Scan for the cell matching the given text and deliver its (X, Y) coordinate at center. 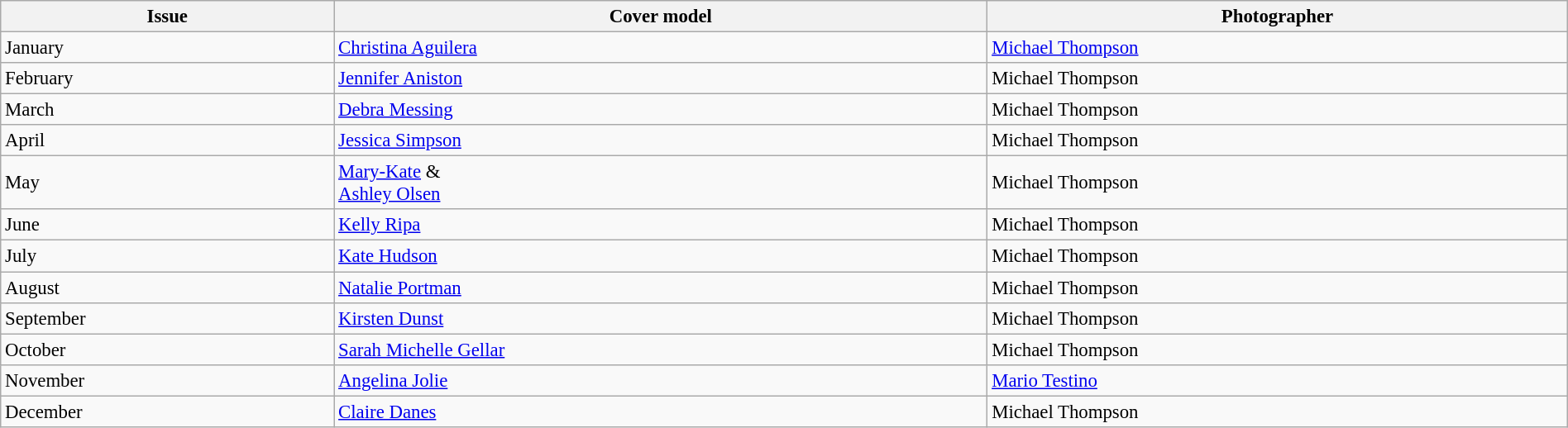
Claire Danes (661, 411)
December (167, 411)
Kate Hudson (661, 256)
March (167, 110)
January (167, 48)
Issue (167, 17)
Mary-Kate &Ashley Olsen (661, 183)
November (167, 380)
July (167, 256)
February (167, 78)
May (167, 183)
Jessica Simpson (661, 140)
April (167, 140)
September (167, 318)
Debra Messing (661, 110)
Photographer (1277, 17)
Mario Testino (1277, 380)
Christina Aguilera (661, 48)
Cover model (661, 17)
Kirsten Dunst (661, 318)
Natalie Portman (661, 288)
Sarah Michelle Gellar (661, 350)
June (167, 226)
Jennifer Aniston (661, 78)
Angelina Jolie (661, 380)
Kelly Ripa (661, 226)
August (167, 288)
October (167, 350)
